Output the (X, Y) coordinate of the center of the cell containing the given text.  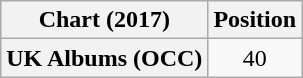
Position (255, 20)
Chart (2017) (104, 20)
40 (255, 58)
UK Albums (OCC) (104, 58)
